Find where the given text appears and provide that cell's center as (X, Y) coordinate. 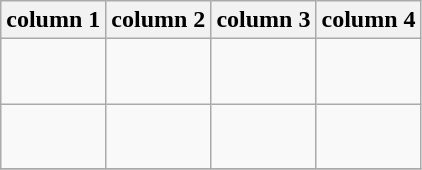
column 3 (264, 20)
column 1 (54, 20)
column 4 (368, 20)
column 2 (158, 20)
